Search for the cell housing the specified text and yield its [x, y] center coordinate. 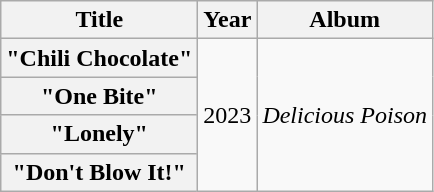
Album [345, 20]
Year [228, 20]
"Don't Blow It!" [100, 172]
"Lonely" [100, 134]
"One Bite" [100, 96]
Title [100, 20]
"Chili Chocolate" [100, 58]
2023 [228, 115]
Delicious Poison [345, 115]
